Search for the cell housing the specified text and yield its (x, y) center coordinate. 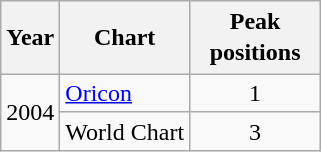
Peak positions (256, 38)
2004 (30, 112)
World Chart (125, 131)
3 (256, 131)
Oricon (125, 93)
Chart (125, 38)
1 (256, 93)
Year (30, 38)
